Return (x, y) of the center of cell containing provided text 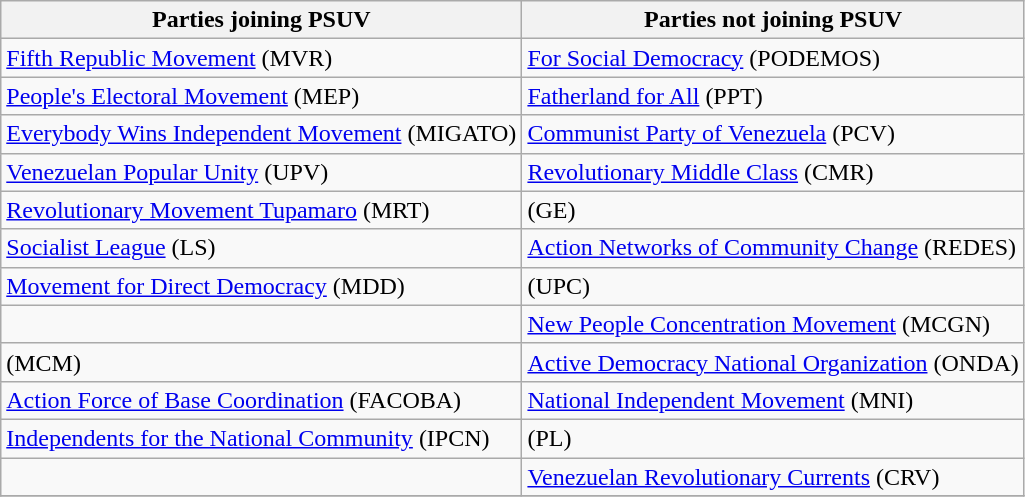
Independents for the National Community (IPCN) (262, 438)
New People Concentration Movement (MCGN) (773, 324)
People's Electoral Movement (MEP) (262, 96)
Revolutionary Middle Class (CMR) (773, 172)
Communist Party of Venezuela (PCV) (773, 134)
National Independent Movement (MNI) (773, 400)
Parties joining PSUV (262, 20)
Everybody Wins Independent Movement (MIGATO) (262, 134)
Venezuelan Revolutionary Currents (CRV) (773, 477)
Venezuelan Popular Unity (UPV) (262, 172)
Action Networks of Community Change (REDES) (773, 248)
For Social Democracy (PODEMOS) (773, 58)
(MCM) (262, 362)
Movement for Direct Democracy (MDD) (262, 286)
Active Democracy National Organization (ONDA) (773, 362)
(GE) (773, 210)
Fifth Republic Movement (MVR) (262, 58)
Revolutionary Movement Tupamaro (MRT) (262, 210)
Socialist League (LS) (262, 248)
(PL) (773, 438)
Fatherland for All (PPT) (773, 96)
Action Force of Base Coordination (FACOBA) (262, 400)
Parties not joining PSUV (773, 20)
(UPC) (773, 286)
